Detect which cell encompasses the target text, then output its (x, y) center coordinate. 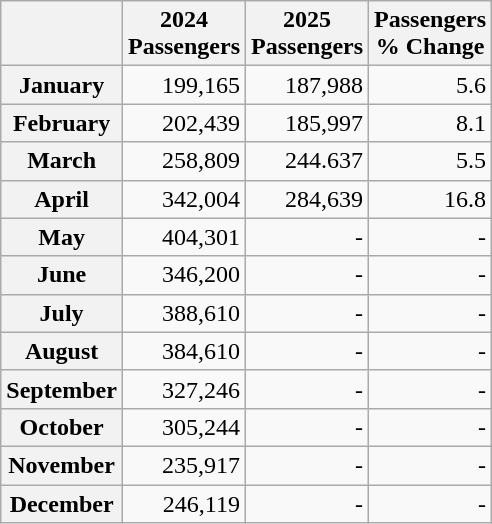
404,301 (184, 237)
16.8 (430, 199)
305,244 (184, 427)
Passengers % Change (430, 34)
December (62, 503)
342,004 (184, 199)
October (62, 427)
202,439 (184, 123)
May (62, 237)
284,639 (308, 199)
187,988 (308, 85)
March (62, 161)
April (62, 199)
November (62, 465)
5.6 (430, 85)
2025 Passengers (308, 34)
June (62, 275)
January (62, 85)
August (62, 351)
5.5 (430, 161)
2024 Passengers (184, 34)
8.1 (430, 123)
246,119 (184, 503)
384,610 (184, 351)
September (62, 389)
February (62, 123)
235,917 (184, 465)
388,610 (184, 313)
258,809 (184, 161)
244.637 (308, 161)
199,165 (184, 85)
July (62, 313)
327,246 (184, 389)
185,997 (308, 123)
346,200 (184, 275)
